Search for the cell housing the specified text and yield its (x, y) center coordinate. 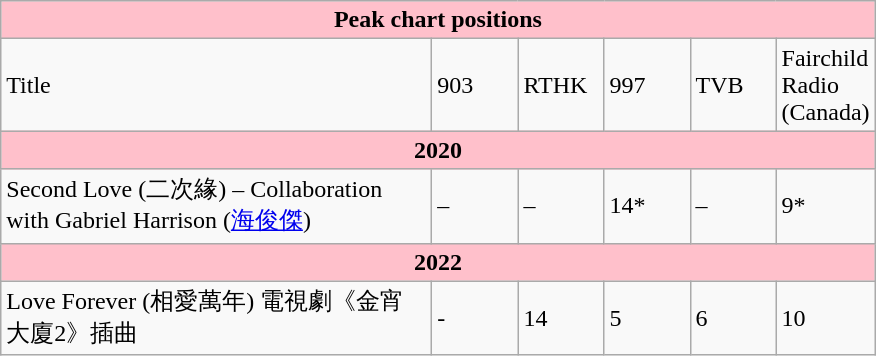
Title (216, 85)
5 (647, 318)
997 (647, 85)
Peak chart positions (438, 20)
6 (733, 318)
- (475, 318)
TVB (733, 85)
10 (826, 318)
2020 (438, 150)
Second Love (二次緣) – Collaboration with Gabriel Harrison (海俊傑) (216, 206)
Love Forever (相愛萬年) 電視劇《金宵大廈2》插曲 (216, 318)
9* (826, 206)
14 (561, 318)
903 (475, 85)
RTHK (561, 85)
14* (647, 206)
Fairchild Radio (Canada) (826, 85)
2022 (438, 262)
